From the cell containing the given text, extract its center point as (X, Y) coordinate. 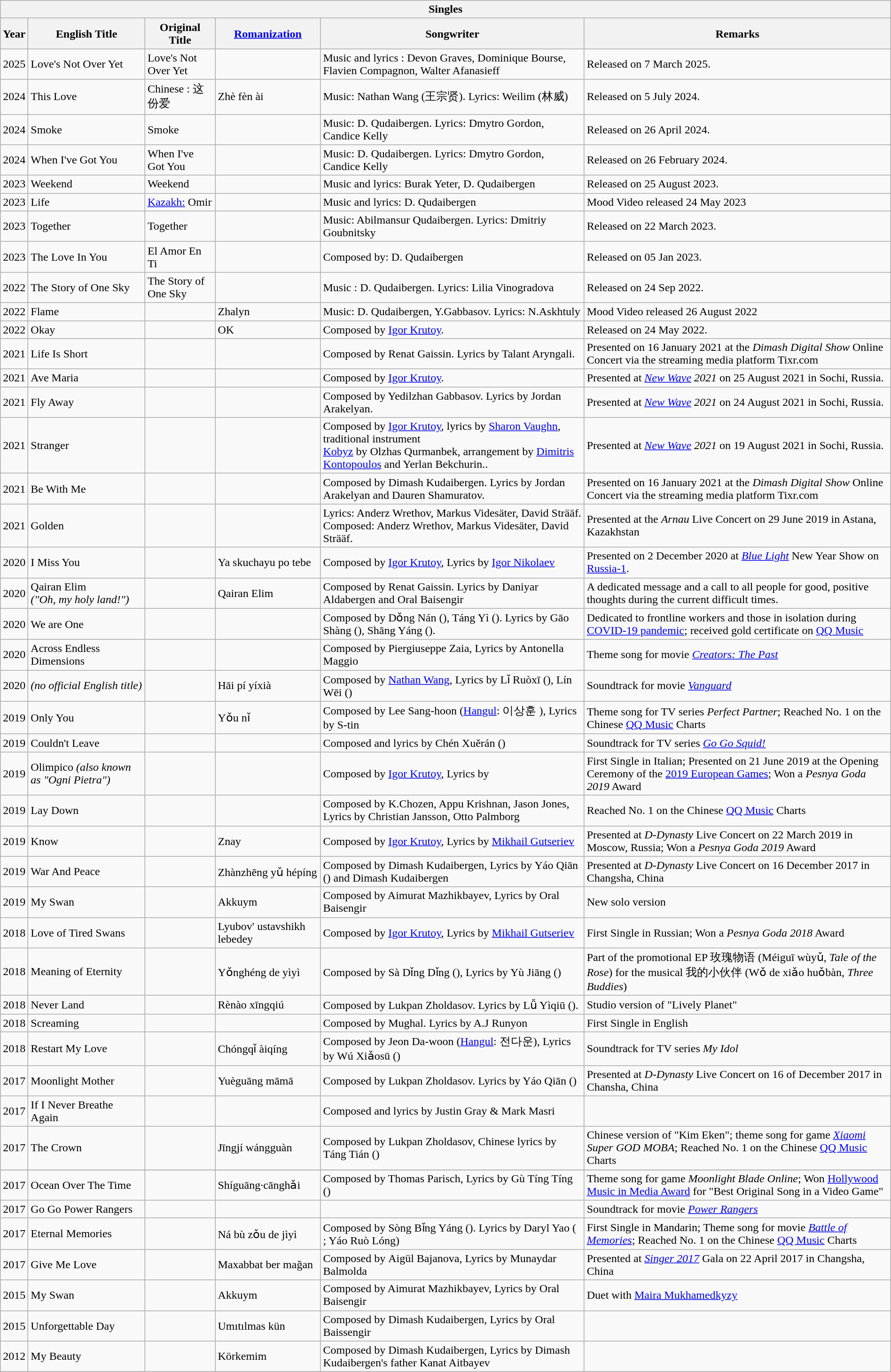
Music: Abilmansur Qudaibergen. Lyrics: Dmitriy Goubnitsky (452, 226)
Duet with Maira Mukhamedkyzy (737, 1295)
Music : D. Qudaibergen. Lyrics: Lilia Vinogradova (452, 287)
Studio version of "Lively Planet" (737, 1005)
Presented at New Wave 2021 on 19 August 2021 in Sochi, Russia. (737, 445)
Composed by Nathan Wang, Lyrics by Lǐ Ruòxī (), Lín Wēi () (452, 686)
Ná bù zǒu de jìyì (268, 1233)
Mood Video released 26 August 2022 (737, 311)
Composed by Mughal. Lyrics by A.J Runyon (452, 1023)
Presented at D-Dynasty Live Concert on 16 December 2017 in Changsha, China (737, 872)
Jīngjí wángguàn (268, 1148)
Soundtrack for movie Power Rangers (737, 1209)
Dedicated to frontline workers and those in isolation during COVID-19 pandemic; received gold certificate on QQ Music (737, 624)
Zhè fèn ài (268, 97)
Released on 26 April 2024. (737, 130)
A dedicated message and a call to all people for good, positive thoughts during the current difficult times. (737, 593)
Soundtrack for TV series Go Go Squid! (737, 743)
Soundtrack for movie Vanguard (737, 686)
Composed by Lukpan Zholdasov. Lyrics by Yáo Qiān () (452, 1080)
Okay (86, 329)
Composed by Piergiuseppe Zaia, Lyrics by Antonella Maggio (452, 655)
Lyubov' ustavshikh lebedey (268, 933)
Chinese : 这份爱 (180, 97)
Across Endless Dimensions (86, 655)
Zhànzhēng yǔ hépíng (268, 872)
Shíguāng·cānghǎi (268, 1185)
Composed by Jeon Da-woon (Hangul: 전다운), Lyrics by Wú Xiǎosū () (452, 1048)
First Single in Russian; Won a Pesnya Goda 2018 Award (737, 933)
First Single in Italian; Presented on 21 June 2019 at the Opening Ceremony of the 2019 European Games; Won a Pesnya Goda 2019 Award (737, 774)
Soundtrack for TV series My Idol (737, 1048)
Presented on 2 December 2020 at Blue Light New Year Show on Russia-1. (737, 563)
Only You (86, 718)
Flame (86, 311)
Presented at the Arnau Live Concert on 29 June 2019 in Astana, Kazakhstan (737, 526)
Composed by Igor Krutoy, Lyrics by (452, 774)
Eternal Memories (86, 1233)
Presented at New Wave 2021 on 25 August 2021 in Sochi, Russia. (737, 378)
Chóngqǐ àiqíng (268, 1048)
Presented at Singer 2017 Gala on 22 April 2017 in Changsha, China (737, 1264)
Composed by Dǒng Nán (), Táng Yì (). Lyrics by Gāo Shàng (), Shāng Yáng (). (452, 624)
Maxabbat ber mağan (268, 1264)
Music: D. Qudaibergen, Y.Gabbasov. Lyrics: N.Askhtuly (452, 311)
(no official English title) (86, 686)
War And Peace (86, 872)
Composed by Thomas Parisch, Lyrics by Gù Tíng Tíng () (452, 1185)
Composed by Renat Gaissin. Lyrics by Talant Aryngali. (452, 354)
Yǒnghéng de yìyì (268, 971)
Composed by Sà Dǐng Dǐng (), Lyrics by Yù Jiāng () (452, 971)
Presented at D-Dynasty Live Concert on 16 of December 2017 in Chansha, China (737, 1080)
Lay Down (86, 811)
Released on 05 Jan 2023. (737, 256)
Composed by K.Chozen, Appu Krishnan, Jason Jones, Lyrics by Christian Jansson, Otto Palmborg (452, 811)
Qairan Elim (268, 593)
Music and lyrics: Burak Yeter, D. Qudaibergen (452, 184)
Lyrics: Anderz Wrethov, Markus Videsäter, David Strääf. Composed: Anderz Wrethov, Markus Videsäter, David Strääf. (452, 526)
I Miss You (86, 563)
Qairan Elim("Oh, my holy land!") (86, 593)
Screaming (86, 1023)
Life (86, 202)
Composed by Lukpan Zholdasov. Lyrics by Lǚ Yìqiū (). (452, 1005)
The Love In You (86, 256)
Couldn't Leave (86, 743)
We are One (86, 624)
Yǒu nǐ (268, 718)
Ave Maria (86, 378)
Part of the promotional EP 玫瑰物语 (Méiguī wùyǔ, Tale of the Rose) for the musical 我的小伙伴 (Wǒ de xiǎo huǒbàn, Three Buddies) (737, 971)
Know (86, 841)
First Single in Mandarin; Theme song for movie Battle of Memories; Reached No. 1 on the Chinese QQ Music Charts (737, 1233)
Songwriter (452, 34)
Composed by Dimash Kudaibergen, Lyrics by Dimash Kudaibergen's father Kanat Aitbayev (452, 1356)
Released on 22 March 2023. (737, 226)
Released on 24 May 2022. (737, 329)
Stranger (86, 445)
Life Is Short (86, 354)
Olimpico (also known as "Ogni Pietra") (86, 774)
Restart My Love (86, 1048)
Presented at D-Dynasty Live Concert on 22 March 2019 in Moscow, Russia; Won a Pesnya Goda 2019 Award (737, 841)
Znay (268, 841)
Original Title (180, 34)
Reached No. 1 on the Chinese QQ Music Charts (737, 811)
Released on 5 July 2024. (737, 97)
Released on 24 Sep 2022. (737, 287)
Körkemim (268, 1356)
Composed by Lukpan Zholdasov, Chinese lyrics by Táng Tián () (452, 1148)
Presented at New Wave 2021 on 24 August 2021 in Sochi, Russia. (737, 402)
2025 (14, 64)
OK (268, 329)
Composed by Sòng Bǐng Yáng (). Lyrics by Daryl Yao ( ; Yáo Ruò Lóng) (452, 1233)
Released on 26 February 2024. (737, 160)
Chinese version of "Kim Eken"; theme song for game Xiaomi Super GOD MOBA; Reached No. 1 on the Chinese QQ Music Charts (737, 1148)
Released on 25 August 2023. (737, 184)
Singles (445, 9)
Yuèguāng māmā (268, 1080)
Composed by Igor Krutoy, Lyrics by Igor Nikolaev (452, 563)
This Love (86, 97)
First Single in English (737, 1023)
Composed and lyrics by Justin Gray & Mark Masri (452, 1111)
Composed and lyrics by Chén Xuěrán () (452, 743)
Theme song for movie Creators: The Past (737, 655)
Rènào xīngqiú (268, 1005)
Mood Video released 24 May 2023 (737, 202)
Theme song for TV series Perfect Partner; Reached No. 1 on the Chinese QQ Music Charts (737, 718)
Composed by Renat Gaissin. Lyrics by Daniyar Aldabergen and Oral Baisengir (452, 593)
Remarks (737, 34)
Give Me Love (86, 1264)
Never Land (86, 1005)
Zhalyn (268, 311)
Love of Tired Swans (86, 933)
Kazakh: Omir (180, 202)
Ocean Over The Time (86, 1185)
English Title (86, 34)
My Beauty (86, 1356)
Composed by Yedilzhan Gabbasov. Lyrics by Jordan Arakelyan. (452, 402)
Be With Me (86, 488)
Composed by: D. Qudaibergen (452, 256)
2012 (14, 1356)
Unforgettable Day (86, 1325)
Music: Nathan Wang (王宗贤). Lyrics: Weilim (林威) (452, 97)
Composed by Dimash Kudaibergen, Lyrics by Yáo Qiān () and Dimash Kudaibergen (452, 872)
Meaning of Eternity (86, 971)
Moonlight Mother (86, 1080)
Music and lyrics: D. Qudaibergen (452, 202)
Music and lyrics : Devon Graves, Dominique Bourse, Flavien Compagnon, Walter Afanasieff (452, 64)
Ya skuchayu po tebe (268, 563)
Umıtılmas kün (268, 1325)
Released on 7 March 2025. (737, 64)
El Amor En Ti (180, 256)
Go Go Power Rangers (86, 1209)
Hāi pí yíxià (268, 686)
Year (14, 34)
Fly Away (86, 402)
Romanization (268, 34)
New solo version (737, 902)
The Crown (86, 1148)
Composed by Dimash Kudaibergen. Lyrics by Jordan Arakelyan and Dauren Shamuratov. (452, 488)
Composed by Lee Sang-hoon (Hangul: 이상훈 ), Lyrics by S-tin (452, 718)
Composed by Dimash Kudaibergen, Lyrics by Oral Baissengir (452, 1325)
Golden (86, 526)
Composed by Аigül Bajanova, Lyrics by Munaydar Balmolda (452, 1264)
Theme song for game Moonlight Blade Online; Won Hollywood Music in Media Award for "Best Original Song in a Video Game" (737, 1185)
If I Never Breathe Again (86, 1111)
